From the cell containing the given text, extract its center point as [x, y] coordinate. 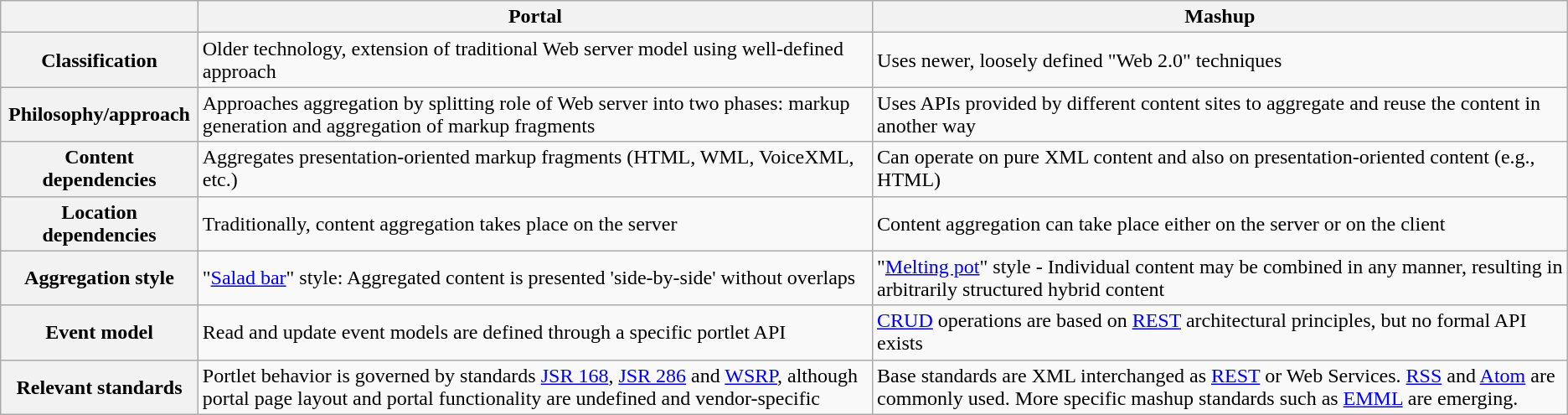
Mashup [1220, 17]
Uses newer, loosely defined "Web 2.0" techniques [1220, 60]
Traditionally, content aggregation takes place on the server [534, 223]
Aggregates presentation-oriented markup fragments (HTML, WML, VoiceXML, etc.) [534, 169]
Uses APIs provided by different content sites to aggregate and reuse the content in another way [1220, 114]
Location dependencies [100, 223]
Read and update event models are defined through a specific portlet API [534, 332]
Older technology, extension of traditional Web server model using well-defined approach [534, 60]
Content dependencies [100, 169]
Portal [534, 17]
Can operate on pure XML content and also on presentation-oriented content (e.g., HTML) [1220, 169]
CRUD operations are based on REST architectural principles, but no formal API exists [1220, 332]
"Melting pot" style - Individual content may be combined in any manner, resulting in arbitrarily structured hybrid content [1220, 278]
Classification [100, 60]
Philosophy/approach [100, 114]
Approaches aggregation by splitting role of Web server into two phases: markup generation and aggregation of markup fragments [534, 114]
"Salad bar" style: Aggregated content is presented 'side-by-side' without overlaps [534, 278]
Aggregation style [100, 278]
Event model [100, 332]
Content aggregation can take place either on the server or on the client [1220, 223]
Relevant standards [100, 387]
